Detect which cell encompasses the target text, then output its (x, y) center coordinate. 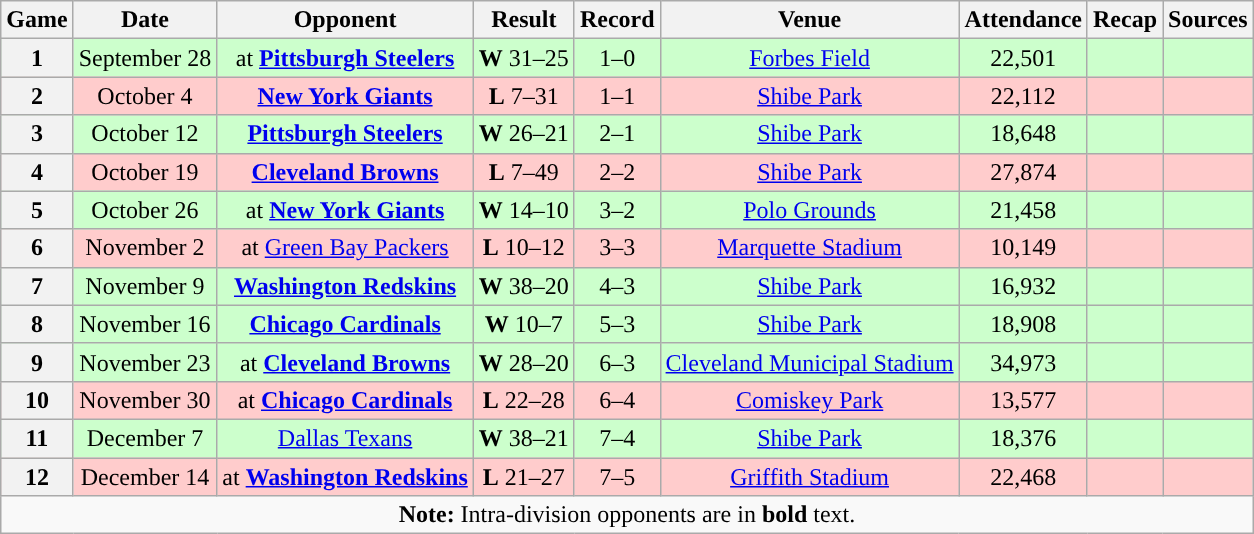
3–2 (617, 210)
Cleveland Browns (345, 172)
October 12 (145, 134)
13,577 (1023, 400)
at New York Giants (345, 210)
16,932 (1023, 286)
Sources (1208, 20)
18,376 (1023, 438)
5–3 (617, 324)
3–3 (617, 248)
1–0 (617, 58)
September 28 (145, 58)
L 22–28 (524, 400)
at Washington Redskins (345, 477)
October 26 (145, 210)
Cleveland Municipal Stadium (810, 362)
November 16 (145, 324)
Note: Intra-division opponents are in bold text. (627, 515)
at Green Bay Packers (345, 248)
1–1 (617, 96)
18,648 (1023, 134)
W 14–10 (524, 210)
Date (145, 20)
11 (37, 438)
W 38–21 (524, 438)
October 19 (145, 172)
December 7 (145, 438)
2–2 (617, 172)
34,973 (1023, 362)
10 (37, 400)
Result (524, 20)
November 30 (145, 400)
W 38–20 (524, 286)
November 23 (145, 362)
Recap (1124, 20)
22,468 (1023, 477)
L 7–49 (524, 172)
October 4 (145, 96)
12 (37, 477)
2 (37, 96)
Washington Redskins (345, 286)
L 21–27 (524, 477)
New York Giants (345, 96)
5 (37, 210)
at Chicago Cardinals (345, 400)
Chicago Cardinals (345, 324)
at Pittsburgh Steelers (345, 58)
7–5 (617, 477)
L 10–12 (524, 248)
November 9 (145, 286)
W 10–7 (524, 324)
2–1 (617, 134)
W 28–20 (524, 362)
W 26–21 (524, 134)
at Cleveland Browns (345, 362)
Comiskey Park (810, 400)
1 (37, 58)
December 14 (145, 477)
6 (37, 248)
21,458 (1023, 210)
6–4 (617, 400)
Opponent (345, 20)
8 (37, 324)
Record (617, 20)
4 (37, 172)
10,149 (1023, 248)
Attendance (1023, 20)
Marquette Stadium (810, 248)
Venue (810, 20)
Polo Grounds (810, 210)
Pittsburgh Steelers (345, 134)
L 7–31 (524, 96)
4–3 (617, 286)
27,874 (1023, 172)
22,501 (1023, 58)
7 (37, 286)
3 (37, 134)
November 2 (145, 248)
Griffith Stadium (810, 477)
W 31–25 (524, 58)
22,112 (1023, 96)
Forbes Field (810, 58)
7–4 (617, 438)
6–3 (617, 362)
Dallas Texans (345, 438)
Game (37, 20)
18,908 (1023, 324)
9 (37, 362)
